Scan for the cell matching the given text and deliver its [X, Y] coordinate at center. 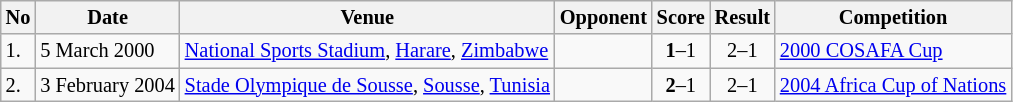
Venue [368, 17]
2000 COSAFA Cup [893, 51]
Stade Olympique de Sousse, Sousse, Tunisia [368, 85]
1. [18, 51]
5 March 2000 [107, 51]
3 February 2004 [107, 85]
2. [18, 85]
Score [681, 17]
2004 Africa Cup of Nations [893, 85]
National Sports Stadium, Harare, Zimbabwe [368, 51]
1–1 [681, 51]
Result [742, 17]
Date [107, 17]
No [18, 17]
Competition [893, 17]
Opponent [604, 17]
